From the cell containing the given text, extract its center point as (X, Y) coordinate. 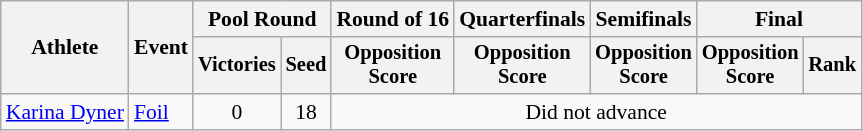
Rank (832, 66)
Pool Round (262, 19)
Victories (237, 66)
18 (306, 112)
Karina Dyner (65, 112)
0 (237, 112)
Final (779, 19)
Seed (306, 66)
Athlete (65, 48)
Round of 16 (392, 19)
Foil (161, 112)
Did not advance (596, 112)
Quarterfinals (522, 19)
Semifinals (644, 19)
Event (161, 48)
